Output the [x, y] coordinate of the center of the cell containing the given text.  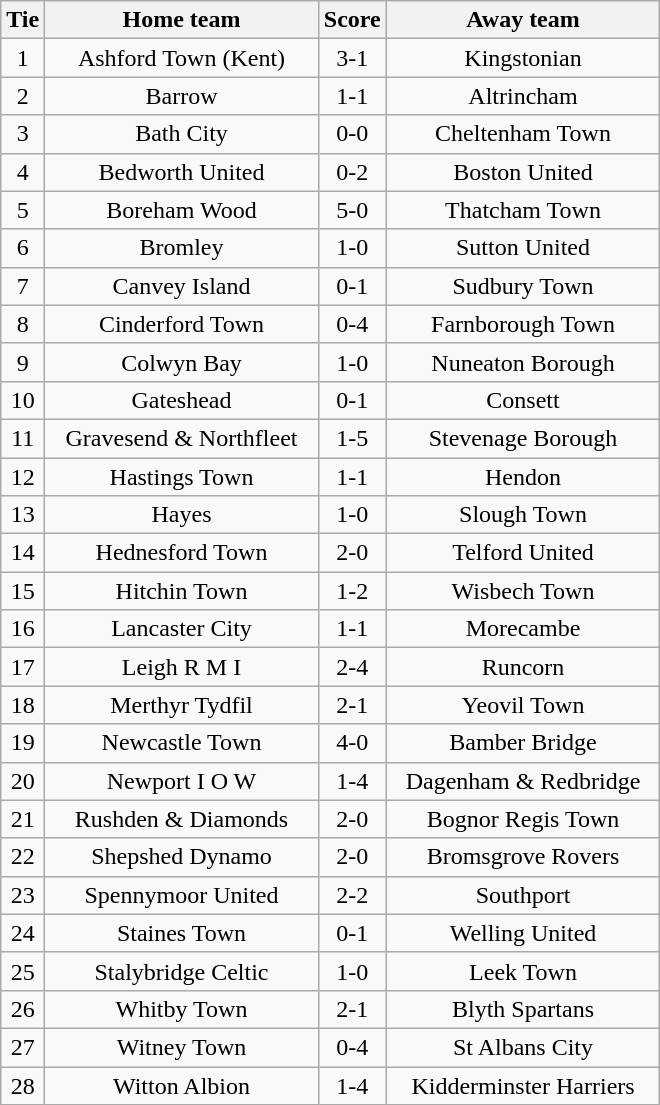
2-2 [352, 895]
Home team [182, 20]
Thatcham Town [523, 210]
17 [23, 667]
Wisbech Town [523, 591]
20 [23, 781]
1-2 [352, 591]
Morecambe [523, 629]
Away team [523, 20]
Boston United [523, 172]
24 [23, 933]
Hitchin Town [182, 591]
Spennymoor United [182, 895]
St Albans City [523, 1047]
Kingstonian [523, 58]
1 [23, 58]
26 [23, 1009]
Bognor Regis Town [523, 819]
Canvey Island [182, 286]
Stalybridge Celtic [182, 971]
Sudbury Town [523, 286]
Colwyn Bay [182, 362]
Welling United [523, 933]
Leigh R M I [182, 667]
Tie [23, 20]
Hendon [523, 477]
6 [23, 248]
Nuneaton Borough [523, 362]
Bedworth United [182, 172]
Farnborough Town [523, 324]
Boreham Wood [182, 210]
Blyth Spartans [523, 1009]
Yeovil Town [523, 705]
Rushden & Diamonds [182, 819]
19 [23, 743]
Bath City [182, 134]
Ashford Town (Kent) [182, 58]
8 [23, 324]
Sutton United [523, 248]
28 [23, 1085]
Staines Town [182, 933]
16 [23, 629]
23 [23, 895]
Witney Town [182, 1047]
21 [23, 819]
Stevenage Borough [523, 438]
Merthyr Tydfil [182, 705]
Bromsgrove Rovers [523, 857]
Telford United [523, 553]
Dagenham & Redbridge [523, 781]
15 [23, 591]
Newport I O W [182, 781]
Score [352, 20]
Bromley [182, 248]
Altrincham [523, 96]
18 [23, 705]
11 [23, 438]
12 [23, 477]
4-0 [352, 743]
13 [23, 515]
10 [23, 400]
Lancaster City [182, 629]
Kidderminster Harriers [523, 1085]
Cinderford Town [182, 324]
Hednesford Town [182, 553]
Hastings Town [182, 477]
Runcorn [523, 667]
2-4 [352, 667]
25 [23, 971]
2 [23, 96]
Consett [523, 400]
3-1 [352, 58]
Witton Albion [182, 1085]
9 [23, 362]
5 [23, 210]
3 [23, 134]
Cheltenham Town [523, 134]
7 [23, 286]
Hayes [182, 515]
Shepshed Dynamo [182, 857]
0-0 [352, 134]
Leek Town [523, 971]
0-2 [352, 172]
1-5 [352, 438]
Whitby Town [182, 1009]
22 [23, 857]
4 [23, 172]
Barrow [182, 96]
Slough Town [523, 515]
Gateshead [182, 400]
27 [23, 1047]
Newcastle Town [182, 743]
Gravesend & Northfleet [182, 438]
14 [23, 553]
Southport [523, 895]
5-0 [352, 210]
Bamber Bridge [523, 743]
